From the cell containing the given text, extract its center point as [X, Y] coordinate. 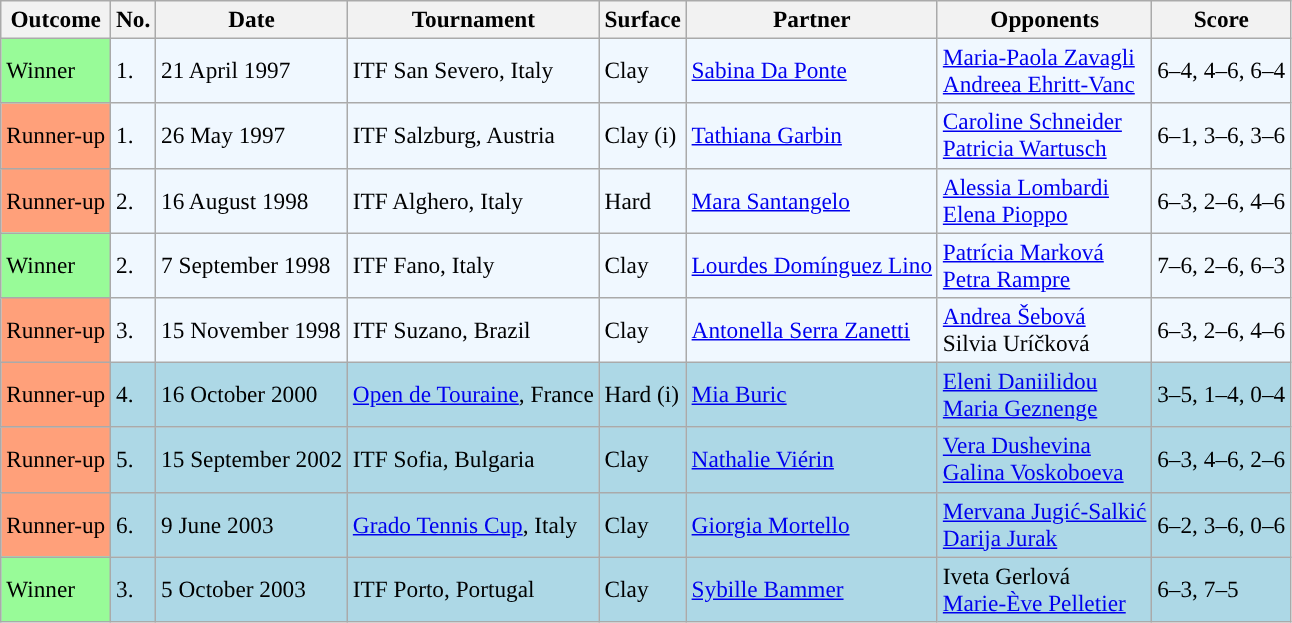
16 August 1998 [252, 200]
Giorgia Mortello [812, 524]
26 May 1997 [252, 136]
ITF Porto, Portugal [473, 588]
Caroline Schneider Patricia Wartusch [1044, 136]
Iveta Gerlová Marie-Ève Pelletier [1044, 588]
Hard (i) [642, 394]
Mia Buric [812, 394]
Opponents [1044, 19]
7 September 1998 [252, 264]
Surface [642, 19]
3–5, 1–4, 0–4 [1222, 394]
15 September 2002 [252, 460]
Antonella Serra Zanetti [812, 330]
Sybille Bammer [812, 588]
Eleni Daniilidou Maria Geznenge [1044, 394]
6. [134, 524]
6–3, 4–6, 2–6 [1222, 460]
Mervana Jugić-Salkić Darija Jurak [1044, 524]
6–2, 3–6, 0–6 [1222, 524]
ITF Fano, Italy [473, 264]
21 April 1997 [252, 70]
Outcome [56, 19]
6–4, 4–6, 6–4 [1222, 70]
Patrícia Marková Petra Rampre [1044, 264]
ITF Alghero, Italy [473, 200]
Hard [642, 200]
Alessia Lombardi Elena Pioppo [1044, 200]
9 June 2003 [252, 524]
No. [134, 19]
Mara Santangelo [812, 200]
Partner [812, 19]
Date [252, 19]
Vera Dushevina Galina Voskoboeva [1044, 460]
4. [134, 394]
6–1, 3–6, 3–6 [1222, 136]
6–3, 7–5 [1222, 588]
16 October 2000 [252, 394]
ITF San Severo, Italy [473, 70]
Tournament [473, 19]
15 November 1998 [252, 330]
Nathalie Viérin [812, 460]
Sabina Da Ponte [812, 70]
5 October 2003 [252, 588]
ITF Suzano, Brazil [473, 330]
Maria-Paola Zavagli Andreea Ehritt-Vanc [1044, 70]
Tathiana Garbin [812, 136]
Score [1222, 19]
ITF Salzburg, Austria [473, 136]
Open de Touraine, France [473, 394]
Clay (i) [642, 136]
ITF Sofia, Bulgaria [473, 460]
7–6, 2–6, 6–3 [1222, 264]
5. [134, 460]
Andrea Šebová Silvia Uríčková [1044, 330]
Grado Tennis Cup, Italy [473, 524]
Lourdes Domínguez Lino [812, 264]
